Pinpoint the cell where the given text exists, returning its [x, y] midpoint coordinate. 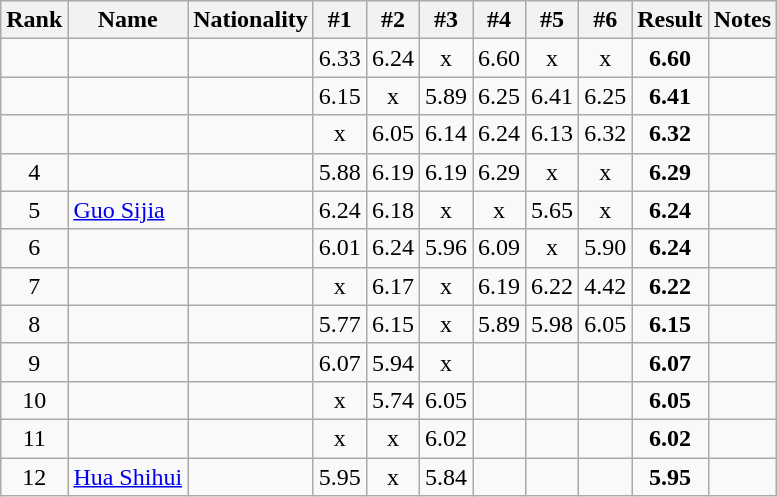
Notes [742, 20]
6.13 [552, 134]
Nationality [251, 20]
8 [34, 324]
4.42 [606, 286]
11 [34, 438]
Guo Sijia [128, 210]
#5 [552, 20]
5.74 [392, 400]
5 [34, 210]
6.14 [446, 134]
5.88 [340, 172]
6.01 [340, 248]
5.84 [446, 477]
9 [34, 362]
6.17 [392, 286]
6.33 [340, 58]
#4 [500, 20]
6 [34, 248]
Result [670, 20]
5.77 [340, 324]
5.65 [552, 210]
4 [34, 172]
#3 [446, 20]
12 [34, 477]
5.98 [552, 324]
7 [34, 286]
6.18 [392, 210]
Name [128, 20]
6.09 [500, 248]
Hua Shihui [128, 477]
5.94 [392, 362]
5.90 [606, 248]
5.96 [446, 248]
#2 [392, 20]
#6 [606, 20]
10 [34, 400]
#1 [340, 20]
Rank [34, 20]
